Provide the (X, Y) coordinate of the cell's center where the given text is located.  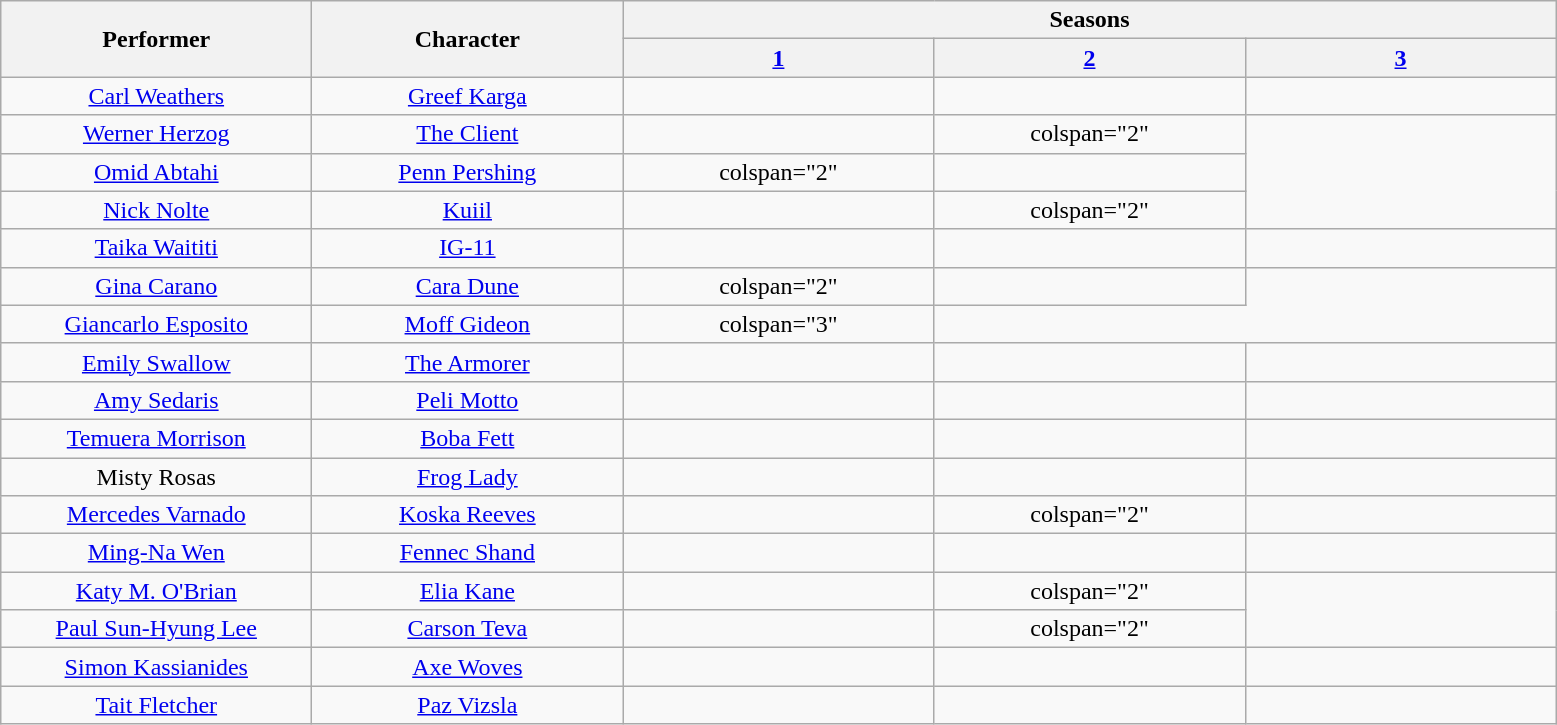
Carl Weathers (156, 96)
Carson Teva (468, 629)
Gina Carano (156, 286)
Performer (156, 39)
Giancarlo Esposito (156, 324)
Cara Dune (468, 286)
Katy M. O'Brian (156, 591)
2 (1090, 58)
Nick Nolte (156, 210)
3 (1400, 58)
Peli Motto (468, 400)
Seasons (1090, 20)
Fennec Shand (468, 553)
Character (468, 39)
Moff Gideon (468, 324)
Elia Kane (468, 591)
Simon Kassianides (156, 667)
Paz Vizsla (468, 705)
Boba Fett (468, 438)
Paul Sun-Hyung Lee (156, 629)
The Client (468, 134)
Temuera Morrison (156, 438)
colspan="3" (778, 324)
Penn Pershing (468, 172)
Emily Swallow (156, 362)
The Armorer (468, 362)
Werner Herzog (156, 134)
Amy Sedaris (156, 400)
Misty Rosas (156, 477)
Ming-Na Wen (156, 553)
Taika Waititi (156, 248)
1 (778, 58)
Tait Fletcher (156, 705)
Axe Woves (468, 667)
Frog Lady (468, 477)
Greef Karga (468, 96)
IG-11 (468, 248)
Koska Reeves (468, 515)
Mercedes Varnado (156, 515)
Kuiil (468, 210)
Omid Abtahi (156, 172)
